Return the (X, Y) coordinate for the center point of the cell that contains the specified text.  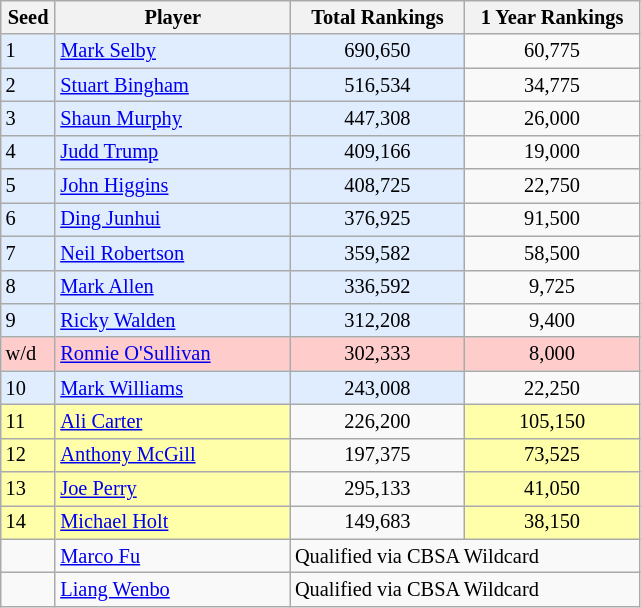
9,400 (552, 320)
Anthony McGill (172, 455)
14 (28, 522)
58,500 (552, 253)
Mark Allen (172, 287)
34,775 (552, 85)
73,525 (552, 455)
Ali Carter (172, 421)
Stuart Bingham (172, 85)
Shaun Murphy (172, 118)
19,000 (552, 152)
Mark Selby (172, 51)
12 (28, 455)
Total Rankings (378, 17)
1 Year Rankings (552, 17)
John Higgins (172, 186)
Marco Fu (172, 556)
243,008 (378, 388)
10 (28, 388)
105,150 (552, 421)
9,725 (552, 287)
Player (172, 17)
1 (28, 51)
6 (28, 219)
Liang Wenbo (172, 589)
22,250 (552, 388)
359,582 (378, 253)
13 (28, 489)
312,208 (378, 320)
408,725 (378, 186)
8,000 (552, 354)
Ricky Walden (172, 320)
91,500 (552, 219)
302,333 (378, 354)
11 (28, 421)
Ding Junhui (172, 219)
Joe Perry (172, 489)
409,166 (378, 152)
Ronnie O'Sullivan (172, 354)
5 (28, 186)
41,050 (552, 489)
7 (28, 253)
690,650 (378, 51)
226,200 (378, 421)
2 (28, 85)
Mark Williams (172, 388)
8 (28, 287)
22,750 (552, 186)
Michael Holt (172, 522)
447,308 (378, 118)
197,375 (378, 455)
3 (28, 118)
149,683 (378, 522)
26,000 (552, 118)
60,775 (552, 51)
516,534 (378, 85)
4 (28, 152)
336,592 (378, 287)
376,925 (378, 219)
9 (28, 320)
295,133 (378, 489)
Neil Robertson (172, 253)
w/d (28, 354)
38,150 (552, 522)
Seed (28, 17)
Judd Trump (172, 152)
